Output the [X, Y] coordinate of the center of the cell containing the given text.  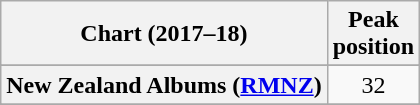
Peak position [373, 34]
New Zealand Albums (RMNZ) [164, 85]
32 [373, 85]
Chart (2017–18) [164, 34]
